Identify which cell holds the provided text, then report its [X, Y] central coordinate. 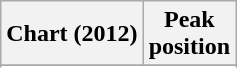
Peakposition [189, 34]
Chart (2012) [72, 34]
